Capture the cell that displays the provided text and extract its (x, y) central coordinate. 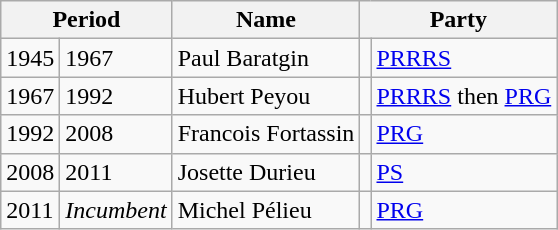
Period (86, 20)
PRRRS then PRG (464, 96)
Party (458, 20)
Michel Pélieu (266, 210)
Incumbent (116, 210)
PS (464, 172)
1945 (30, 58)
PRRRS (464, 58)
Josette Durieu (266, 172)
Francois Fortassin (266, 134)
Hubert Peyou (266, 96)
Name (266, 20)
Paul Baratgin (266, 58)
